Find where the given text appears and provide that cell's center as [X, Y] coordinate. 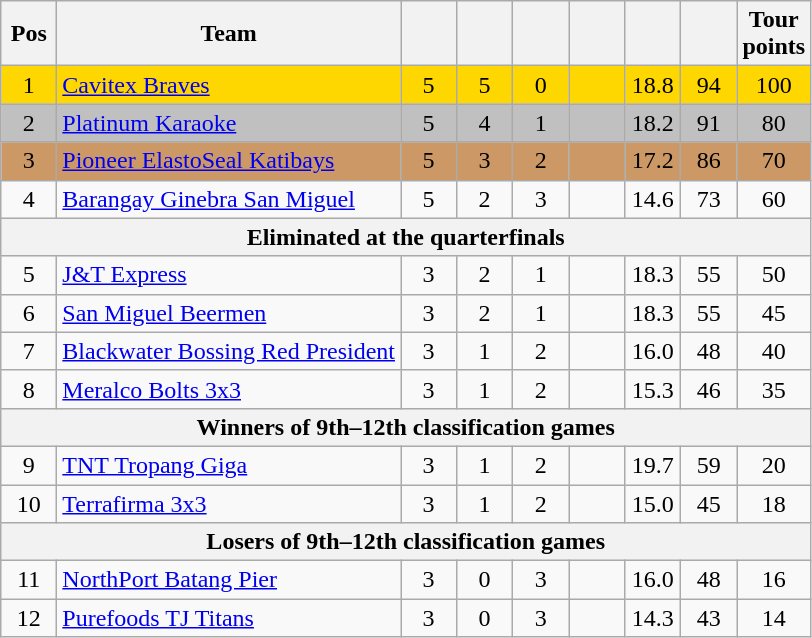
35 [774, 389]
Winners of 9th–12th classification games [406, 427]
J&T Express [229, 275]
14 [774, 618]
7 [29, 351]
Blackwater Bossing Red President [229, 351]
Tour points [774, 34]
50 [774, 275]
NorthPort Batang Pier [229, 580]
16 [774, 580]
19.7 [653, 465]
20 [774, 465]
Meralco Bolts 3x3 [229, 389]
15.3 [653, 389]
Cavitex Braves [229, 85]
Pos [29, 34]
6 [29, 313]
73 [709, 199]
70 [774, 161]
9 [29, 465]
Terrafirma 3x3 [229, 503]
86 [709, 161]
14.6 [653, 199]
43 [709, 618]
Eliminated at the quarterfinals [406, 237]
100 [774, 85]
Pioneer ElastoSeal Katibays [229, 161]
18.2 [653, 123]
TNT Tropang Giga [229, 465]
10 [29, 503]
18.8 [653, 85]
Purefoods TJ Titans [229, 618]
14.3 [653, 618]
11 [29, 580]
15.0 [653, 503]
Losers of 9th–12th classification games [406, 542]
8 [29, 389]
Team [229, 34]
60 [774, 199]
18 [774, 503]
12 [29, 618]
17.2 [653, 161]
Barangay Ginebra San Miguel [229, 199]
91 [709, 123]
40 [774, 351]
80 [774, 123]
59 [709, 465]
94 [709, 85]
46 [709, 389]
Platinum Karaoke [229, 123]
San Miguel Beermen [229, 313]
